From the cell containing the given text, extract its center point as [X, Y] coordinate. 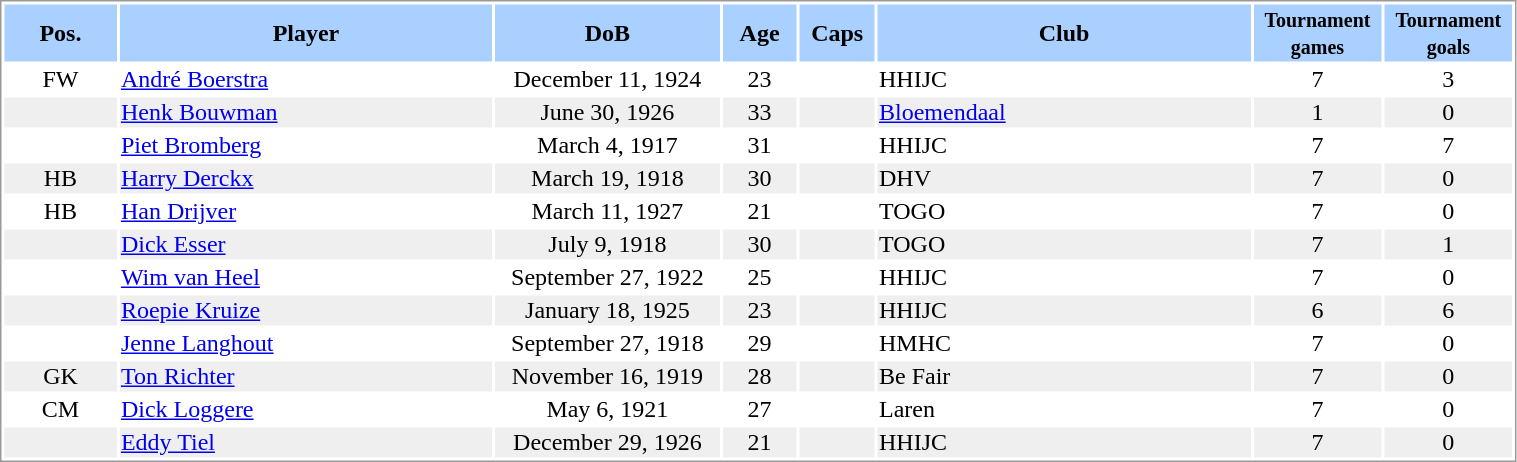
September 27, 1918 [607, 343]
November 16, 1919 [607, 377]
March 19, 1918 [607, 179]
January 18, 1925 [607, 311]
Eddy Tiel [306, 443]
27 [760, 409]
Be Fair [1064, 377]
Caps [838, 32]
33 [760, 113]
Tournamentgames [1318, 32]
GK [60, 377]
CM [60, 409]
HMHC [1064, 343]
Player [306, 32]
March 11, 1927 [607, 211]
25 [760, 277]
Laren [1064, 409]
Henk Bouwman [306, 113]
DoB [607, 32]
Ton Richter [306, 377]
May 6, 1921 [607, 409]
31 [760, 145]
3 [1448, 79]
December 29, 1926 [607, 443]
July 9, 1918 [607, 245]
June 30, 1926 [607, 113]
Roepie Kruize [306, 311]
Tournamentgoals [1448, 32]
September 27, 1922 [607, 277]
Pos. [60, 32]
Piet Bromberg [306, 145]
Bloemendaal [1064, 113]
André Boerstra [306, 79]
Wim van Heel [306, 277]
March 4, 1917 [607, 145]
Dick Loggere [306, 409]
28 [760, 377]
DHV [1064, 179]
Dick Esser [306, 245]
29 [760, 343]
Club [1064, 32]
Jenne Langhout [306, 343]
Age [760, 32]
Harry Derckx [306, 179]
December 11, 1924 [607, 79]
Han Drijver [306, 211]
FW [60, 79]
